Determine the [x, y] coordinate at the center of the cell enclosing the given text.  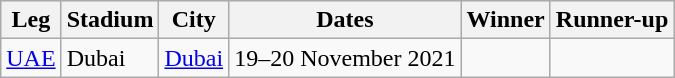
Leg [31, 20]
Dates [345, 20]
19–20 November 2021 [345, 58]
Runner-up [612, 20]
City [194, 20]
Stadium [110, 20]
UAE [31, 58]
Winner [506, 20]
